From the cell containing the given text, extract its center point as (x, y) coordinate. 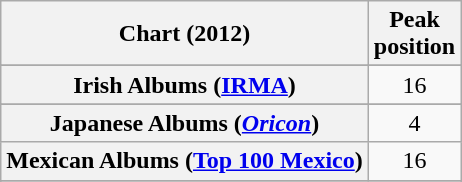
Mexican Albums (Top 100 Mexico) (185, 161)
Japanese Albums (Oricon) (185, 123)
Irish Albums (IRMA) (185, 85)
Chart (2012) (185, 34)
Peakposition (414, 34)
4 (414, 123)
